Determine the [X, Y] coordinate at the center of the cell enclosing the given text.  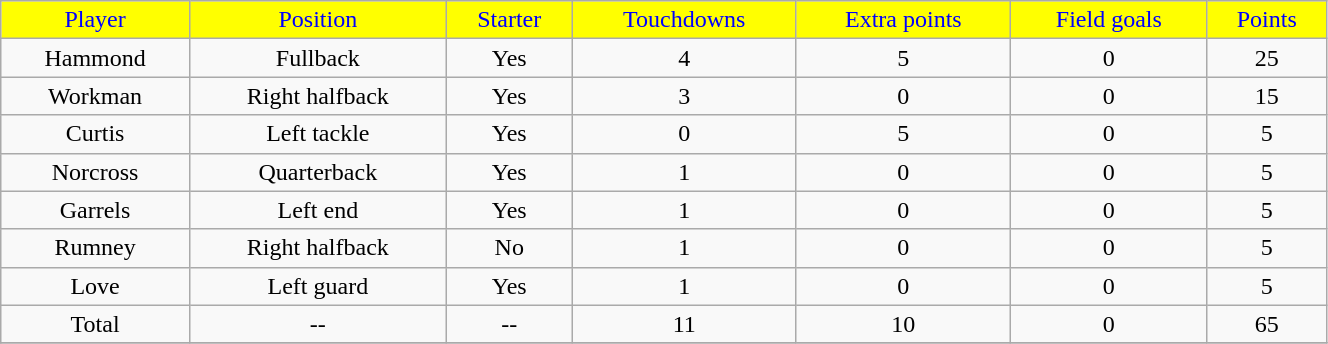
Norcross [96, 172]
Touchdowns [684, 20]
Curtis [96, 134]
Position [318, 20]
Hammond [96, 58]
No [509, 248]
Workman [96, 96]
11 [684, 324]
Garrels [96, 210]
65 [1266, 324]
Left guard [318, 286]
Field goals [1110, 20]
Love [96, 286]
Starter [509, 20]
25 [1266, 58]
Rumney [96, 248]
15 [1266, 96]
Left end [318, 210]
Total [96, 324]
Extra points [903, 20]
Player [96, 20]
Fullback [318, 58]
Points [1266, 20]
3 [684, 96]
Quarterback [318, 172]
4 [684, 58]
Left tackle [318, 134]
10 [903, 324]
